Return the [X, Y] coordinate for the center point of the cell that contains the specified text.  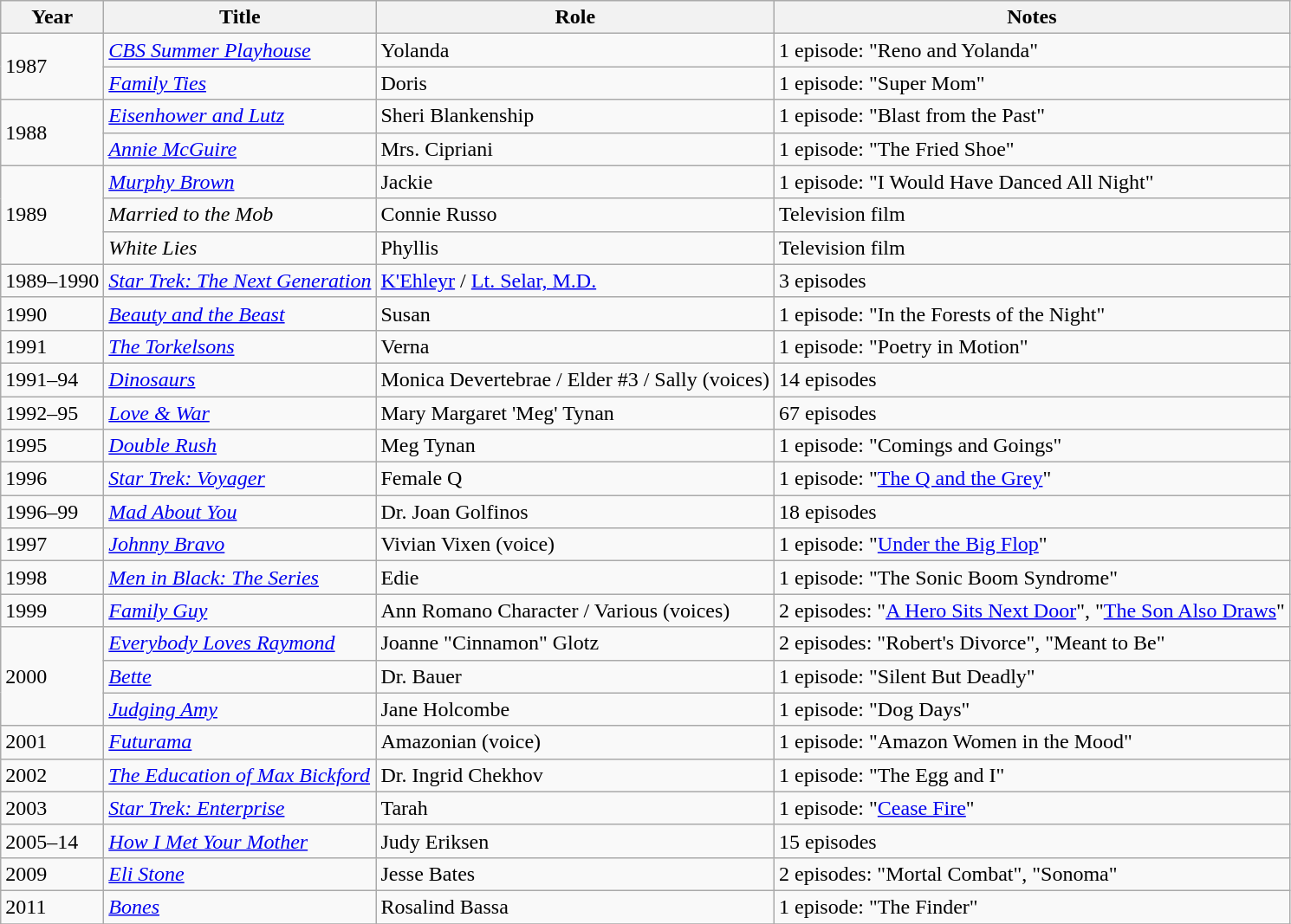
1992–95 [52, 413]
Murphy Brown [240, 182]
White Lies [240, 248]
2000 [52, 676]
1 episode: "Super Mom" [1033, 83]
Judging Amy [240, 709]
2001 [52, 742]
1997 [52, 545]
Married to the Mob [240, 215]
1 episode: "Poetry in Motion" [1033, 346]
Dr. Ingrid Chekhov [575, 775]
1 episode: "The Fried Shoe" [1033, 149]
Joanne "Cinnamon" Glotz [575, 643]
The Torkelsons [240, 346]
Jackie [575, 182]
Double Rush [240, 446]
K'Ehleyr / Lt. Selar, M.D. [575, 281]
Ann Romano Character / Various (voices) [575, 611]
Yolanda [575, 50]
1 episode: "Under the Big Flop" [1033, 545]
Family Guy [240, 611]
Vivian Vixen (voice) [575, 545]
Men in Black: The Series [240, 578]
Edie [575, 578]
1 episode: "The Q and the Grey" [1033, 479]
1 episode: "Dog Days" [1033, 709]
1996 [52, 479]
Family Ties [240, 83]
2002 [52, 775]
1998 [52, 578]
1 episode: "The Finder" [1033, 907]
Star Trek: The Next Generation [240, 281]
Johnny Bravo [240, 545]
Amazonian (voice) [575, 742]
Mary Margaret 'Meg' Tynan [575, 413]
Everybody Loves Raymond [240, 643]
CBS Summer Playhouse [240, 50]
1989 [52, 215]
1 episode: "I Would Have Danced All Night" [1033, 182]
1 episode: "In the Forests of the Night" [1033, 313]
Jesse Bates [575, 874]
1988 [52, 132]
15 episodes [1033, 841]
Bones [240, 907]
Dr. Joan Golfinos [575, 512]
Doris [575, 83]
3 episodes [1033, 281]
1990 [52, 313]
Tarah [575, 808]
Dinosaurs [240, 379]
1 episode: "Cease Fire" [1033, 808]
Year [52, 17]
Mad About You [240, 512]
Verna [575, 346]
Mrs. Cipriani [575, 149]
1 episode: "The Egg and I" [1033, 775]
1987 [52, 67]
The Education of Max Bickford [240, 775]
How I Met Your Mother [240, 841]
1 episode: "Amazon Women in the Mood" [1033, 742]
Notes [1033, 17]
1991–94 [52, 379]
Annie McGuire [240, 149]
1989–1990 [52, 281]
Jane Holcombe [575, 709]
Connie Russo [575, 215]
Dr. Bauer [575, 676]
1991 [52, 346]
Phyllis [575, 248]
2 episodes: "Robert's Divorce", "Meant to Be" [1033, 643]
2005–14 [52, 841]
Title [240, 17]
Futurama [240, 742]
Star Trek: Voyager [240, 479]
1999 [52, 611]
2009 [52, 874]
Rosalind Bassa [575, 907]
Role [575, 17]
Beauty and the Beast [240, 313]
Female Q [575, 479]
Bette [240, 676]
1 episode: "The Sonic Boom Syndrome" [1033, 578]
2003 [52, 808]
Judy Eriksen [575, 841]
18 episodes [1033, 512]
Love & War [240, 413]
14 episodes [1033, 379]
Sheri Blankenship [575, 116]
Susan [575, 313]
1 episode: "Silent But Deadly" [1033, 676]
Star Trek: Enterprise [240, 808]
2 episodes: "Mortal Combat", "Sonoma" [1033, 874]
67 episodes [1033, 413]
1 episode: "Reno and Yolanda" [1033, 50]
Meg Tynan [575, 446]
1996–99 [52, 512]
2 episodes: "A Hero Sits Next Door", "The Son Also Draws" [1033, 611]
1995 [52, 446]
1 episode: "Blast from the Past" [1033, 116]
Monica Devertebrae / Elder #3 / Sally (voices) [575, 379]
1 episode: "Comings and Goings" [1033, 446]
2011 [52, 907]
Eisenhower and Lutz [240, 116]
Eli Stone [240, 874]
